Find where the given text appears and provide that cell's center as (X, Y) coordinate. 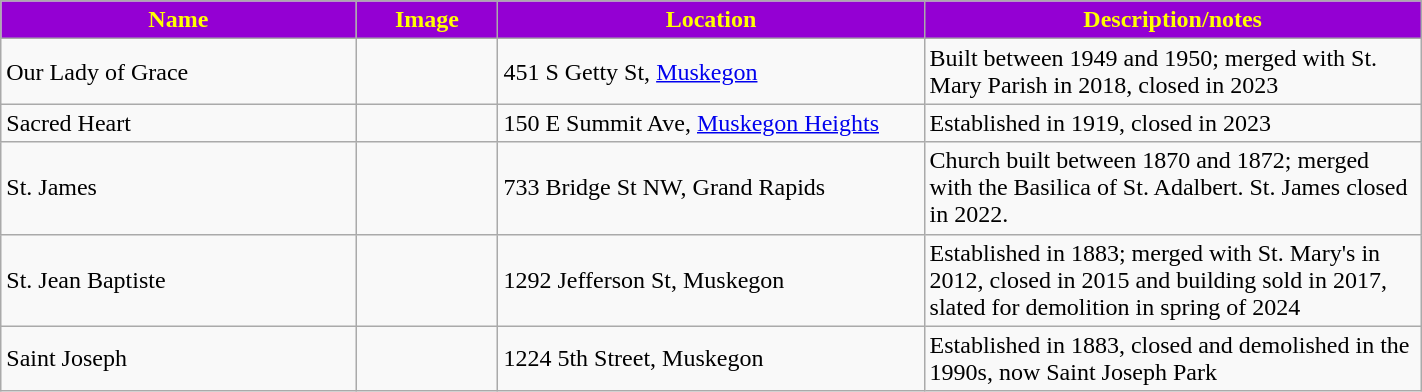
1224 5th Street, Muskegon (711, 358)
451 S Getty St, Muskegon (711, 72)
Established in 1883, closed and demolished in the 1990s, now Saint Joseph Park (1172, 358)
Church built between 1870 and 1872; merged with the Basilica of St. Adalbert. St. James closed in 2022. (1172, 188)
St. Jean Baptiste (178, 280)
150 E Summit Ave, Muskegon Heights (711, 123)
1292 Jefferson St, Muskegon (711, 280)
Established in 1919, closed in 2023 (1172, 123)
Location (711, 20)
Our Lady of Grace (178, 72)
Built between 1949 and 1950; merged with St. Mary Parish in 2018, closed in 2023 (1172, 72)
733 Bridge St NW, Grand Rapids (711, 188)
Name (178, 20)
Saint Joseph (178, 358)
Established in 1883; merged with St. Mary's in 2012, closed in 2015 and building sold in 2017, slated for demolition in spring of 2024 (1172, 280)
Image (427, 20)
Description/notes (1172, 20)
Sacred Heart (178, 123)
St. James (178, 188)
